Return the (x, y) coordinate for the center point of the cell that contains the specified text.  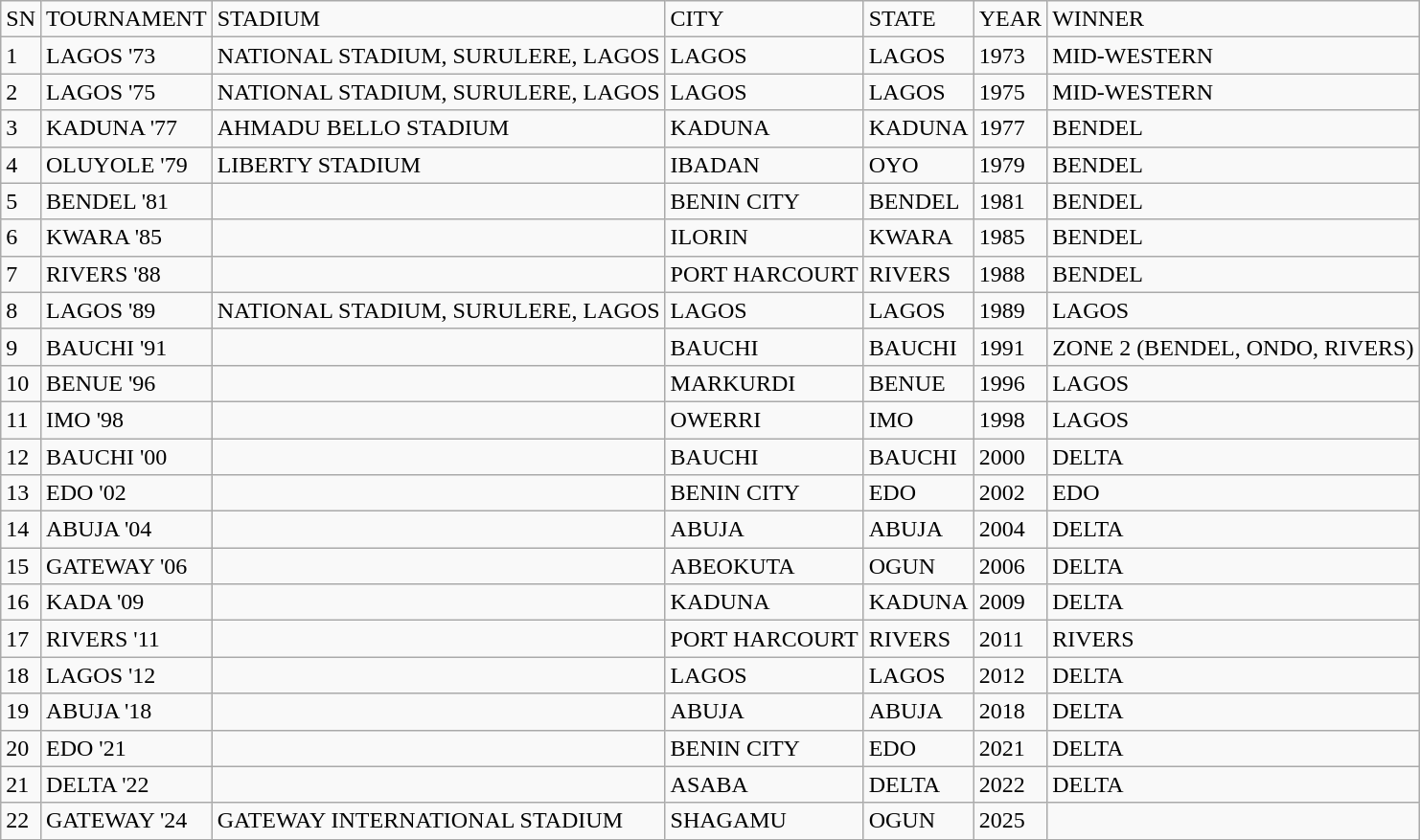
19 (21, 712)
2018 (1010, 712)
17 (21, 639)
KWARA (918, 238)
SN (21, 19)
LAGOS '73 (126, 56)
12 (21, 457)
BENUE (918, 383)
RIVERS '88 (126, 274)
OWERRI (765, 420)
BAUCHI '00 (126, 457)
GATEWAY '24 (126, 821)
ASABA (765, 784)
EDO '21 (126, 748)
GATEWAY '06 (126, 566)
LAGOS '89 (126, 310)
21 (21, 784)
2006 (1010, 566)
5 (21, 201)
1988 (1010, 274)
1991 (1010, 347)
2025 (1010, 821)
IBADAN (765, 165)
BENDEL '81 (126, 201)
AHMADU BELLO STADIUM (439, 128)
16 (21, 602)
CITY (765, 19)
OYO (918, 165)
7 (21, 274)
1981 (1010, 201)
DELTA '22 (126, 784)
ABEOKUTA (765, 566)
ZONE 2 (BENDEL, ONDO, RIVERS) (1233, 347)
STADIUM (439, 19)
KADA '09 (126, 602)
11 (21, 420)
LAGOS '75 (126, 92)
18 (21, 675)
1979 (1010, 165)
1975 (1010, 92)
2 (21, 92)
RIVERS '11 (126, 639)
TOURNAMENT (126, 19)
LIBERTY STADIUM (439, 165)
2009 (1010, 602)
2000 (1010, 457)
1996 (1010, 383)
10 (21, 383)
14 (21, 530)
13 (21, 493)
2021 (1010, 748)
2012 (1010, 675)
1977 (1010, 128)
1998 (1010, 420)
SHAGAMU (765, 821)
STATE (918, 19)
2022 (1010, 784)
6 (21, 238)
BAUCHI '91 (126, 347)
1 (21, 56)
8 (21, 310)
WINNER (1233, 19)
9 (21, 347)
22 (21, 821)
1989 (1010, 310)
15 (21, 566)
MARKURDI (765, 383)
KWARA '85 (126, 238)
IMO '98 (126, 420)
3 (21, 128)
20 (21, 748)
OLUYOLE '79 (126, 165)
LAGOS '12 (126, 675)
GATEWAY INTERNATIONAL STADIUM (439, 821)
2002 (1010, 493)
ABUJA '04 (126, 530)
2004 (1010, 530)
2011 (1010, 639)
4 (21, 165)
BENUE '96 (126, 383)
IMO (918, 420)
ABUJA '18 (126, 712)
YEAR (1010, 19)
1973 (1010, 56)
KADUNA '77 (126, 128)
ILORIN (765, 238)
1985 (1010, 238)
EDO '02 (126, 493)
